For the text-containing cell, return its midpoint in (x, y) coordinate format. 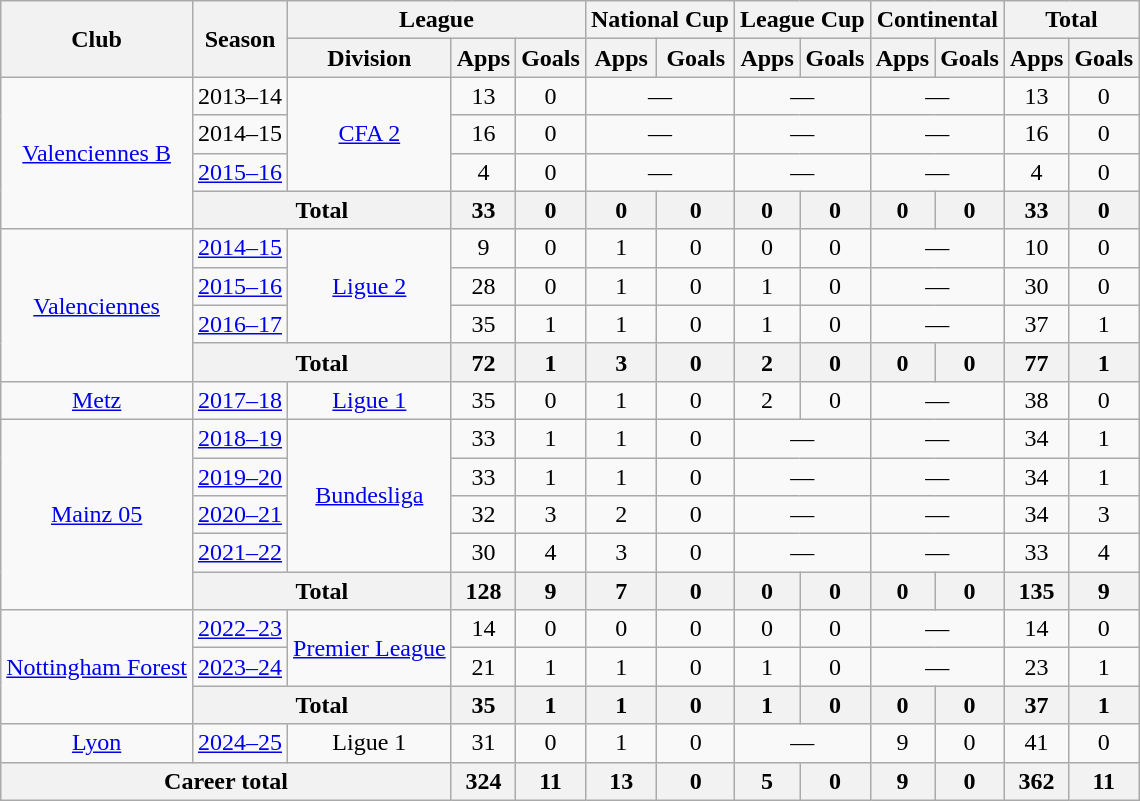
Division (370, 58)
National Cup (660, 20)
Mainz 05 (97, 514)
Bundesliga (370, 495)
CFA 2 (370, 134)
Metz (97, 400)
2013–14 (240, 96)
Club (97, 39)
10 (1036, 248)
Valenciennes B (97, 153)
23 (1036, 667)
21 (483, 667)
Premier League (370, 648)
League Cup (802, 20)
128 (483, 591)
Ligue 2 (370, 286)
362 (1036, 781)
Nottingham Forest (97, 667)
28 (483, 286)
2020–21 (240, 515)
2023–24 (240, 667)
2022–23 (240, 629)
2019–20 (240, 477)
31 (483, 743)
Season (240, 39)
Valenciennes (97, 305)
League (437, 20)
2018–19 (240, 438)
2021–22 (240, 553)
Continental (937, 20)
2017–18 (240, 400)
135 (1036, 591)
77 (1036, 362)
Career total (226, 781)
2024–25 (240, 743)
Lyon (97, 743)
324 (483, 781)
5 (766, 781)
7 (621, 591)
72 (483, 362)
38 (1036, 400)
2016–17 (240, 324)
41 (1036, 743)
32 (483, 515)
